Output the (X, Y) coordinate of the center of the cell containing the given text.  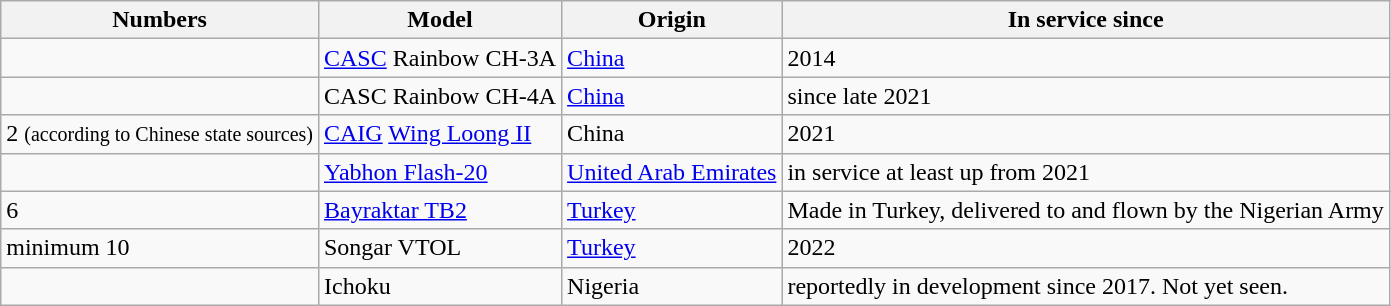
Origin (672, 20)
minimum 10 (160, 248)
6 (160, 210)
CAIG Wing Loong II (440, 134)
Songar VTOL (440, 248)
since late 2021 (1086, 96)
2021 (1086, 134)
Nigeria (672, 286)
United Arab Emirates (672, 172)
Made in Turkey, delivered to and flown by the Nigerian Army (1086, 210)
CASC Rainbow CH-4A (440, 96)
2014 (1086, 58)
in service at least up from 2021 (1086, 172)
Numbers (160, 20)
2022 (1086, 248)
Model (440, 20)
Ichoku (440, 286)
reportedly in development since 2017. Not yet seen. (1086, 286)
Bayraktar TB2 (440, 210)
2 (according to Chinese state sources) (160, 134)
In service since (1086, 20)
Yabhon Flash-20 (440, 172)
CASC Rainbow CH-3A (440, 58)
